Return [x, y] of the center of cell containing provided text 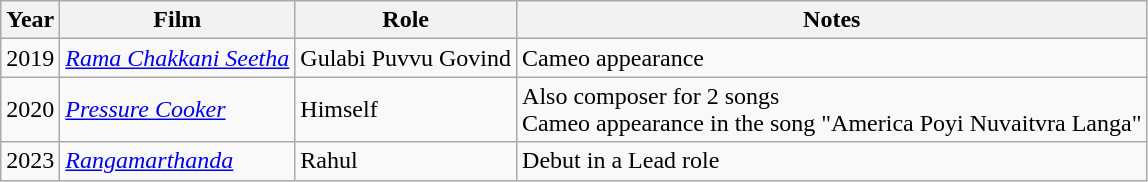
Cameo appearance [832, 58]
2019 [30, 58]
Gulabi Puvvu Govind [406, 58]
Notes [832, 20]
Debut in a Lead role [832, 161]
Himself [406, 110]
Also composer for 2 songsCameo appearance in the song "America Poyi Nuvaitvra Langa" [832, 110]
Film [178, 20]
Rahul [406, 161]
Pressure Cooker [178, 110]
Year [30, 20]
Role [406, 20]
Rama Chakkani Seetha [178, 58]
2023 [30, 161]
Rangamarthanda [178, 161]
2020 [30, 110]
